Find where the given text appears and provide that cell's center as (x, y) coordinate. 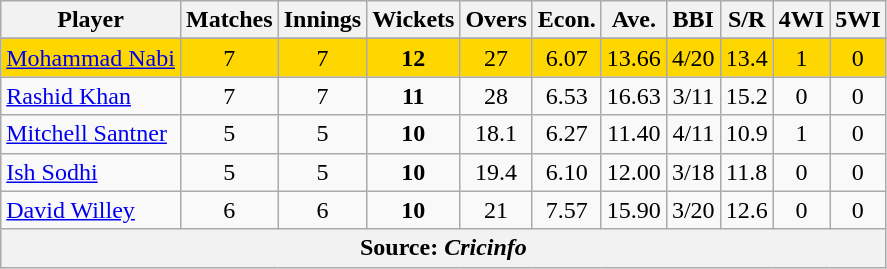
Overs (496, 20)
11.8 (746, 172)
Ave. (634, 20)
4WI (801, 20)
15.2 (746, 96)
4/11 (693, 134)
13.66 (634, 58)
Player (91, 20)
19.4 (496, 172)
12.6 (746, 210)
3/18 (693, 172)
7.57 (566, 210)
Wickets (414, 20)
11 (414, 96)
Ish Sodhi (91, 172)
16.63 (634, 96)
Source: Cricinfo (444, 248)
15.90 (634, 210)
Mohammad Nabi (91, 58)
21 (496, 210)
Rashid Khan (91, 96)
6.53 (566, 96)
Mitchell Santner (91, 134)
BBI (693, 20)
18.1 (496, 134)
6.27 (566, 134)
S/R (746, 20)
28 (496, 96)
4/20 (693, 58)
13.4 (746, 58)
Econ. (566, 20)
6.07 (566, 58)
Innings (322, 20)
Matches (229, 20)
David Willey (91, 210)
6.10 (566, 172)
11.40 (634, 134)
3/11 (693, 96)
3/20 (693, 210)
12 (414, 58)
12.00 (634, 172)
5WI (858, 20)
27 (496, 58)
10.9 (746, 134)
